Output the [X, Y] coordinate of the center of the cell containing the given text.  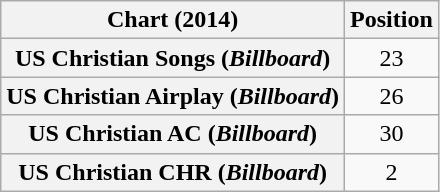
30 [392, 134]
26 [392, 96]
2 [392, 172]
US Christian AC (Billboard) [173, 134]
US Christian Airplay (Billboard) [173, 96]
US Christian Songs (Billboard) [173, 58]
23 [392, 58]
US Christian CHR (Billboard) [173, 172]
Chart (2014) [173, 20]
Position [392, 20]
